Capture the cell that displays the provided text and extract its [X, Y] central coordinate. 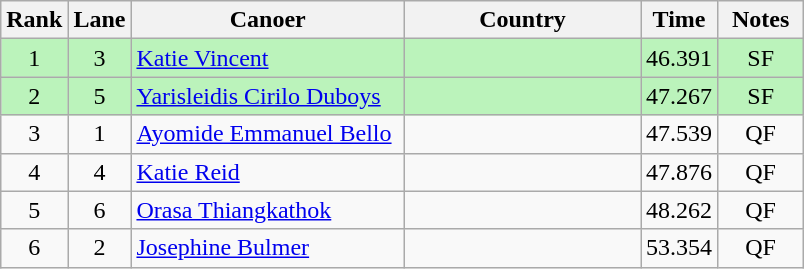
Lane [100, 20]
Yarisleidis Cirilo Duboys [268, 96]
Ayomide Emmanuel Bello [268, 134]
Katie Reid [268, 172]
Rank [34, 20]
47.267 [680, 96]
47.539 [680, 134]
Time [680, 20]
Katie Vincent [268, 58]
Canoer [268, 20]
48.262 [680, 210]
Notes [761, 20]
46.391 [680, 58]
53.354 [680, 248]
Josephine Bulmer [268, 248]
Country [522, 20]
Orasa Thiangkathok [268, 210]
47.876 [680, 172]
